For the text-containing cell, return its midpoint in [X, Y] coordinate format. 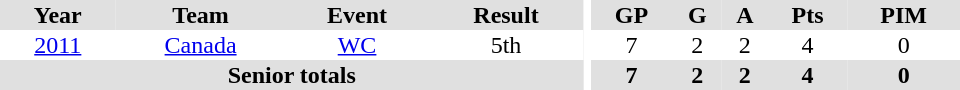
Canada [201, 45]
Event [358, 15]
PIM [904, 15]
2011 [58, 45]
Pts [808, 15]
Team [201, 15]
5th [506, 45]
WC [358, 45]
GP [631, 15]
Result [506, 15]
Senior totals [292, 75]
G [698, 15]
A [745, 15]
Year [58, 15]
